Determine the [X, Y] coordinate at the center of the cell enclosing the given text.  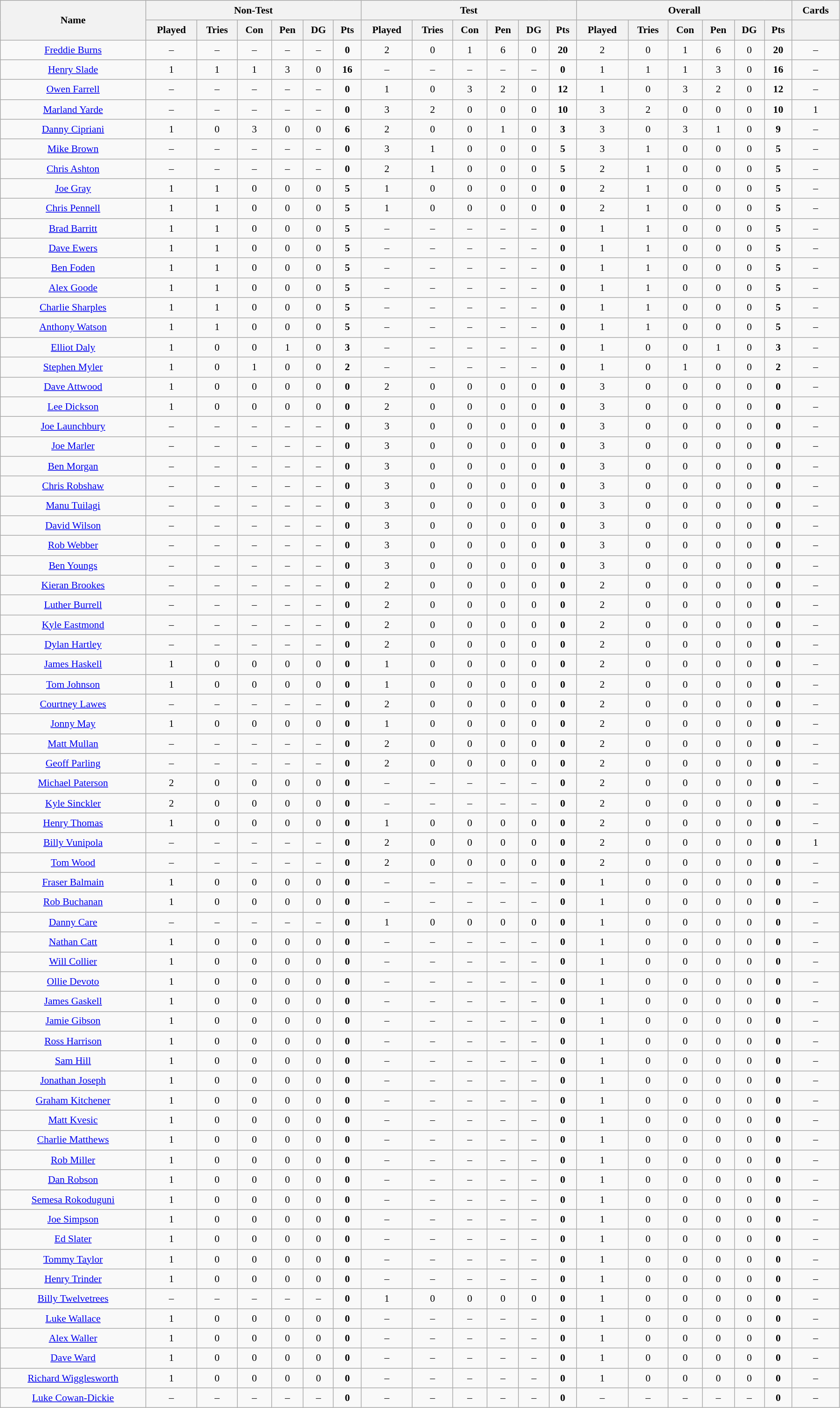
Chris Pennell [73, 209]
Will Collier [73, 962]
James Haskell [73, 665]
Mike Brown [73, 149]
Ollie Devoto [73, 982]
Ed Slater [73, 1239]
Henry Trinder [73, 1279]
Geoff Parling [73, 764]
Rob Webber [73, 545]
Billy Vunipola [73, 843]
Danny Cipriani [73, 130]
Luke Cowan-Dickie [73, 1398]
Name [73, 21]
Luther Burrell [73, 605]
Dan Robson [73, 1180]
Rob Buchanan [73, 903]
Dave Ewers [73, 248]
Jonny May [73, 725]
James Gaskell [73, 1001]
Nathan Catt [73, 942]
Charlie Sharples [73, 308]
Luke Wallace [73, 1318]
Joe Launchbury [73, 427]
Jamie Gibson [73, 1021]
Joe Gray [73, 189]
Billy Twelvetrees [73, 1299]
Matt Kvesic [73, 1121]
Manu Tuilagi [73, 506]
Sam Hill [73, 1061]
Alex Waller [73, 1339]
Joe Marler [73, 447]
Brad Barritt [73, 228]
Marland Yarde [73, 110]
Joe Simpson [73, 1220]
Ben Foden [73, 269]
Owen Farrell [73, 90]
Chris Ashton [73, 169]
Tom Wood [73, 863]
Overall [684, 10]
Elliot Daly [73, 348]
Graham Kitchener [73, 1101]
Henry Slade [73, 70]
Matt Mullan [73, 744]
Dylan Hartley [73, 645]
Dave Attwood [73, 387]
Dave Ward [73, 1359]
Lee Dickson [73, 407]
Ben Youngs [73, 566]
Ben Morgan [73, 466]
Kieran Brookes [73, 586]
David Wilson [73, 526]
Chris Robshaw [73, 487]
Non-Test [253, 10]
Kyle Sinckler [73, 804]
Tom Johnson [73, 684]
9 [778, 130]
Jonathan Joseph [73, 1081]
Stephen Myler [73, 367]
Courtney Lawes [73, 704]
Tommy Taylor [73, 1260]
Charlie Matthews [73, 1140]
Anthony Watson [73, 327]
Freddie Burns [73, 50]
Fraser Balmain [73, 883]
Rob Miller [73, 1160]
Test [469, 10]
Richard Wigglesworth [73, 1378]
Alex Goode [73, 288]
Danny Care [73, 922]
Ross Harrison [73, 1042]
Michael Paterson [73, 783]
Cards [816, 10]
Henry Thomas [73, 823]
Kyle Eastmond [73, 625]
Semesa Rokoduguni [73, 1200]
